Find where the given text appears and provide that cell's center as (x, y) coordinate. 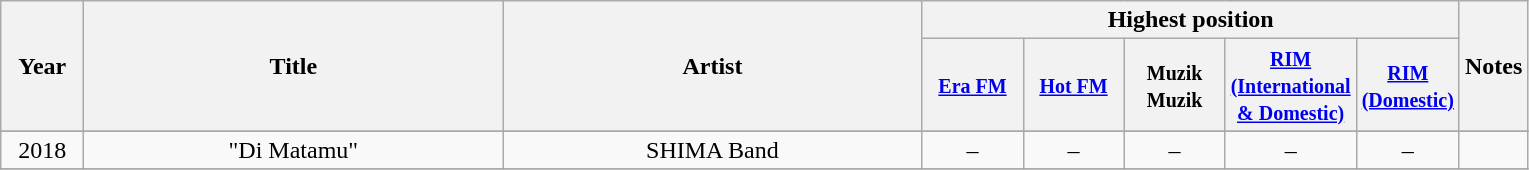
RIM (Domestic) (1408, 85)
2018 (42, 150)
Notes (1493, 66)
Artist (712, 66)
Hot FM (1074, 85)
Year (42, 66)
Era FM (972, 85)
RIM (International & Domestic) (1290, 85)
Muzik Muzik (1174, 85)
SHIMA Band (712, 150)
"Di Matamu" (294, 150)
Highest position (1190, 20)
Title (294, 66)
